From the cell containing the given text, extract its center point as (x, y) coordinate. 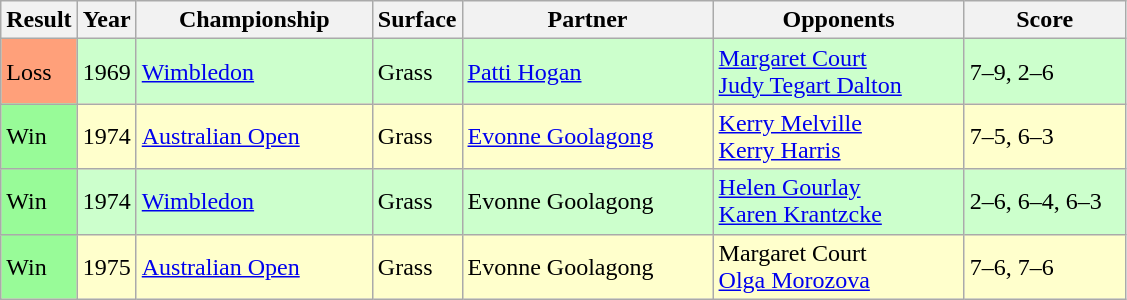
Helen Gourlay Karen Krantzcke (838, 202)
Kerry Melville Kerry Harris (838, 136)
1969 (106, 72)
Score (1044, 20)
Margaret Court Judy Tegart Dalton (838, 72)
7–5, 6–3 (1044, 136)
Year (106, 20)
Surface (417, 20)
7–9, 2–6 (1044, 72)
7–6, 7–6 (1044, 266)
Loss (39, 72)
Championship (254, 20)
Patti Hogan (588, 72)
Margaret Court Olga Morozova (838, 266)
Opponents (838, 20)
Result (39, 20)
1975 (106, 266)
Partner (588, 20)
2–6, 6–4, 6–3 (1044, 202)
